Locate the cell with the specified text and output its [X, Y] center coordinate. 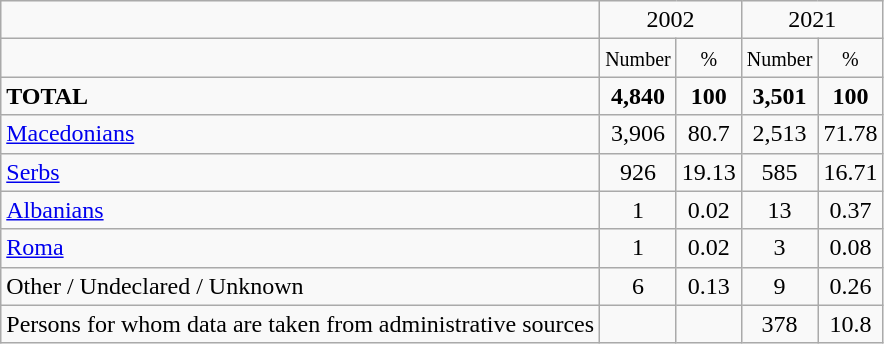
0.13 [708, 286]
Other / Undeclared / Unknown [300, 286]
Persons for whom data are taken from administrative sources [300, 324]
16.71 [850, 172]
3,906 [638, 134]
Macedonians [300, 134]
0.08 [850, 248]
TOTAL [300, 96]
926 [638, 172]
585 [780, 172]
2021 [812, 20]
0.37 [850, 210]
2,513 [780, 134]
71.78 [850, 134]
0.26 [850, 286]
2002 [671, 20]
Albanians [300, 210]
6 [638, 286]
Serbs [300, 172]
3,501 [780, 96]
3 [780, 248]
10.8 [850, 324]
19.13 [708, 172]
80.7 [708, 134]
4,840 [638, 96]
Roma [300, 248]
378 [780, 324]
9 [780, 286]
13 [780, 210]
